For the text-containing cell, return its midpoint in (x, y) coordinate format. 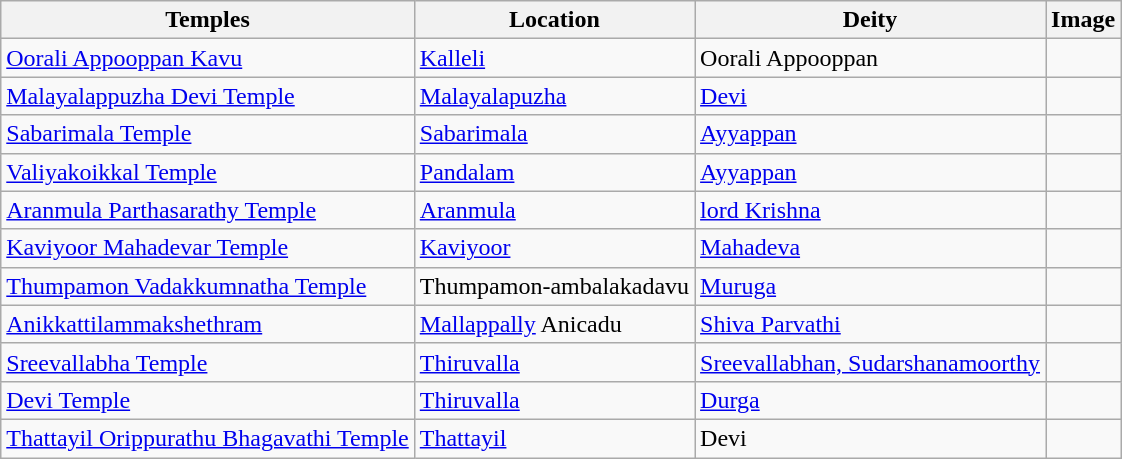
Oorali Appooppan (870, 58)
Anikkattilammakshethram (208, 324)
Kalleli (554, 58)
Kaviyoor (554, 248)
Aranmula (554, 210)
Durga (870, 400)
Thattayil Orippurathu Bhagavathi Temple (208, 438)
Sabarimala (554, 134)
Aranmula Parthasarathy Temple (208, 210)
Shiva Parvathi (870, 324)
Pandalam (554, 172)
lord Krishna (870, 210)
Mahadeva (870, 248)
Image (1084, 20)
Temples (208, 20)
Thattayil (554, 438)
Sreevallabha Temple (208, 362)
Sabarimala Temple (208, 134)
Sreevallabhan, Sudarshanamoorthy (870, 362)
Muruga (870, 286)
Malayalappuzha Devi Temple (208, 96)
Thumpamon-ambalakadavu (554, 286)
Thumpamon Vadakkumnatha Temple (208, 286)
Malayalapuzha (554, 96)
Kaviyoor Mahadevar Temple (208, 248)
Valiyakoikkal Temple (208, 172)
Deity (870, 20)
Oorali Appooppan Kavu (208, 58)
Devi Temple (208, 400)
Location (554, 20)
Mallappally Anicadu (554, 324)
